Identify which cell holds the provided text, then report its [X, Y] central coordinate. 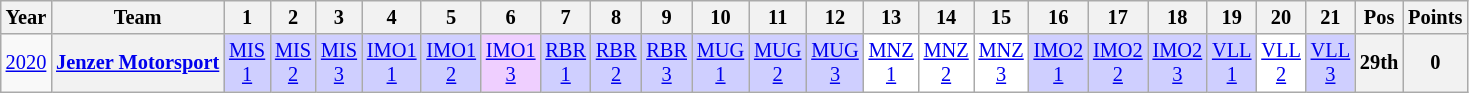
MUG2 [778, 63]
11 [778, 17]
1 [247, 17]
IMO21 [1059, 63]
0 [1435, 63]
Points [1435, 17]
16 [1059, 17]
6 [511, 17]
14 [946, 17]
RBR1 [565, 63]
19 [1232, 17]
29th [1379, 63]
RBR3 [666, 63]
15 [1002, 17]
MIS2 [293, 63]
IMO22 [1118, 63]
5 [451, 17]
Year [26, 17]
VLL3 [1330, 63]
IMO12 [451, 63]
8 [616, 17]
21 [1330, 17]
4 [392, 17]
Team [138, 17]
VLL1 [1232, 63]
IMO13 [511, 63]
MIS1 [247, 63]
RBR2 [616, 63]
MNZ3 [1002, 63]
10 [720, 17]
Pos [1379, 17]
7 [565, 17]
MUG3 [834, 63]
IMO11 [392, 63]
12 [834, 17]
MNZ1 [892, 63]
MIS3 [339, 63]
2020 [26, 63]
MNZ2 [946, 63]
20 [1280, 17]
IMO23 [1178, 63]
13 [892, 17]
Jenzer Motorsport [138, 63]
2 [293, 17]
9 [666, 17]
18 [1178, 17]
17 [1118, 17]
MUG1 [720, 63]
VLL2 [1280, 63]
3 [339, 17]
